From the cell containing the given text, extract its center point as [x, y] coordinate. 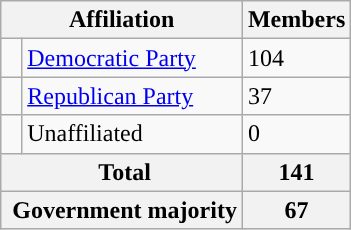
104 [296, 58]
67 [296, 210]
Government majority [122, 210]
Unaffiliated [132, 134]
Members [296, 20]
Democratic Party [132, 58]
141 [296, 172]
0 [296, 134]
Total [122, 172]
37 [296, 96]
Affiliation [122, 20]
Republican Party [132, 96]
